Pinpoint the cell where the given text exists, returning its (x, y) midpoint coordinate. 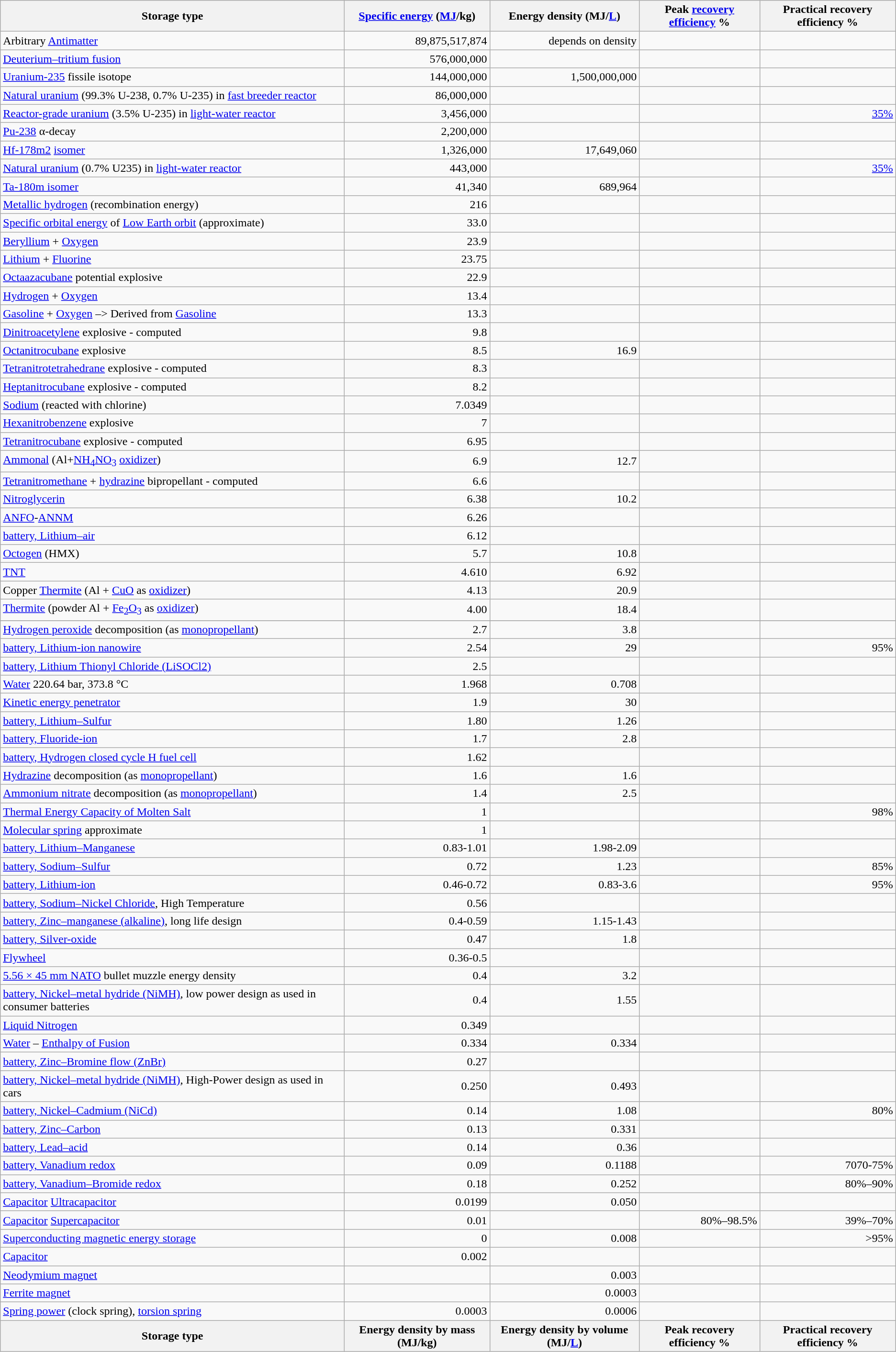
0.331 (565, 1129)
Capacitor (172, 1256)
8.2 (417, 387)
Dinitroacetylene explosive - computed (172, 332)
depends on density (565, 41)
7070-75% (828, 1165)
6.92 (565, 572)
Ta-180m isomer (172, 186)
0.18 (417, 1184)
Lithium + Fluorine (172, 259)
Beryllium + Oxygen (172, 241)
Reactor-grade uranium (3.5% U-235) in light-water reactor (172, 113)
6.12 (417, 536)
7.0349 (417, 405)
2,200,000 (417, 132)
Octaazacubane potential explosive (172, 278)
4.00 (417, 610)
12.7 (565, 461)
41,340 (417, 186)
Water – Enthalpy of Fusion (172, 1043)
0.36 (565, 1147)
3,456,000 (417, 113)
33.0 (417, 223)
2.7 (417, 629)
5.56 × 45 mm NATO bullet muzzle energy density (172, 976)
22.9 (417, 278)
battery, Hydrogen closed cycle H fuel cell (172, 757)
Capacitor Ultracapacitor (172, 1202)
89,875,517,874 (417, 41)
0.349 (417, 1025)
1.98-2.09 (565, 848)
Specific energy (MJ/kg) (417, 16)
0.09 (417, 1165)
Pu-238 α-decay (172, 132)
10.2 (565, 499)
Kinetic energy penetrator (172, 703)
18.4 (565, 610)
8.3 (417, 369)
216 (417, 204)
0.13 (417, 1129)
6.26 (417, 517)
Copper Thermite (Al + CuO as oxidizer) (172, 590)
0.46-0.72 (417, 884)
battery, Lithium-ion nanowire (172, 648)
1.8 (565, 939)
Spring power (clock spring), torsion spring (172, 1311)
Deuterium–tritium fusion (172, 59)
Ammonium nitrate decomposition (as monopropellant) (172, 793)
1.7 (417, 739)
battery, Lithium–Sulfur (172, 721)
TNT (172, 572)
0.050 (565, 1202)
5.7 (417, 554)
Natural uranium (99.3% U-238, 0.7% U-235) in fast breeder reactor (172, 95)
Octanitrocubane explosive (172, 350)
Thermite (powder Al + Fe2O3 as oxidizer) (172, 610)
0.250 (417, 1086)
0.003 (565, 1274)
1.26 (565, 721)
0.83-3.6 (565, 884)
0.0006 (565, 1311)
battery, Lithium–Manganese (172, 848)
battery, Lead–acid (172, 1147)
0.1188 (565, 1165)
0.252 (565, 1184)
1,500,000,000 (565, 77)
Energy density by mass (MJ/kg) (417, 1336)
Molecular spring approximate (172, 830)
98% (828, 812)
1.968 (417, 684)
6.6 (417, 481)
ANFO-ANNM (172, 517)
17,649,060 (565, 150)
battery, Lithium Thionyl Chloride (LiSOCl2) (172, 666)
0.4-0.59 (417, 921)
80%–98.5% (700, 1220)
0.002 (417, 1256)
576,000,000 (417, 59)
3.2 (565, 976)
10.8 (565, 554)
Natural uranium (0.7% U235) in light-water reactor (172, 168)
30 (565, 703)
0.708 (565, 684)
battery, Nickel–metal hydride (NiMH), low power design as used in consumer batteries (172, 1000)
battery, Nickel–Cadmium (NiCd) (172, 1111)
battery, Vanadium redox (172, 1165)
Sodium (reacted with chlorine) (172, 405)
6.9 (417, 461)
battery, Nickel–metal hydride (NiMH), High-Power design as used in cars (172, 1086)
Hydrazine decomposition (as monopropellant) (172, 775)
Ammonal (Al+NH4NO3 oxidizer) (172, 461)
0.56 (417, 903)
13.4 (417, 296)
3.8 (565, 629)
Energy density by volume (MJ/L) (565, 1336)
battery, Sodium–Nickel Chloride, High Temperature (172, 903)
battery, Silver-oxide (172, 939)
battery, Zinc–manganese (alkaline), long life design (172, 921)
1.62 (417, 757)
23.9 (417, 241)
Nitroglycerin (172, 499)
443,000 (417, 168)
689,964 (565, 186)
Thermal Energy Capacity of Molten Salt (172, 812)
Arbitrary Antimatter (172, 41)
battery, Lithium–air (172, 536)
Hf-178m2 isomer (172, 150)
battery, Sodium–Sulfur (172, 866)
8.5 (417, 350)
Specific orbital energy of Low Earth orbit (approximate) (172, 223)
Water 220.64 bar, 373.8 °C (172, 684)
Ferrite magnet (172, 1293)
80% (828, 1111)
0.83-1.01 (417, 848)
29 (565, 648)
0.47 (417, 939)
battery, Zinc–Carbon (172, 1129)
86,000,000 (417, 95)
20.9 (565, 590)
85% (828, 866)
Hydrogen + Oxygen (172, 296)
1.08 (565, 1111)
23.75 (417, 259)
1.9 (417, 703)
144,000,000 (417, 77)
Neodymium magnet (172, 1274)
7 (417, 423)
Metallic hydrogen (recombination energy) (172, 204)
Tetranitrocubane explosive - computed (172, 441)
0.0199 (417, 1202)
16.9 (565, 350)
Tetranitromethane + hydrazine bipropellant - computed (172, 481)
Hydrogen peroxide decomposition (as monopropellant) (172, 629)
Octogen (HMX) (172, 554)
Uranium-235 fissile isotope (172, 77)
1.23 (565, 866)
battery, Lithium-ion (172, 884)
Superconducting magnetic energy storage (172, 1238)
Heptanitrocubane explosive - computed (172, 387)
battery, Zinc–Bromine flow (ZnBr) (172, 1061)
0.27 (417, 1061)
2.54 (417, 648)
2.8 (565, 739)
Tetranitrotetrahedrane explosive - computed (172, 369)
0.01 (417, 1220)
0.72 (417, 866)
battery, Vanadium–Bromide redox (172, 1184)
>95% (828, 1238)
80%–90% (828, 1184)
Energy density (MJ/L) (565, 16)
6.38 (417, 499)
1.4 (417, 793)
Hexanitrobenzene explosive (172, 423)
Flywheel (172, 958)
Gasoline + Oxygen –> Derived from Gasoline (172, 314)
0.008 (565, 1238)
4.13 (417, 590)
1.55 (565, 1000)
0 (417, 1238)
battery, Fluoride-ion (172, 739)
1.80 (417, 721)
13.3 (417, 314)
9.8 (417, 332)
Capacitor Supercapacitor (172, 1220)
0.36-0.5 (417, 958)
6.95 (417, 441)
1,326,000 (417, 150)
4.610 (417, 572)
Liquid Nitrogen (172, 1025)
39%–70% (828, 1220)
0.493 (565, 1086)
1.15-1.43 (565, 921)
